Return the (X, Y) coordinate for the center point of the cell that contains the specified text.  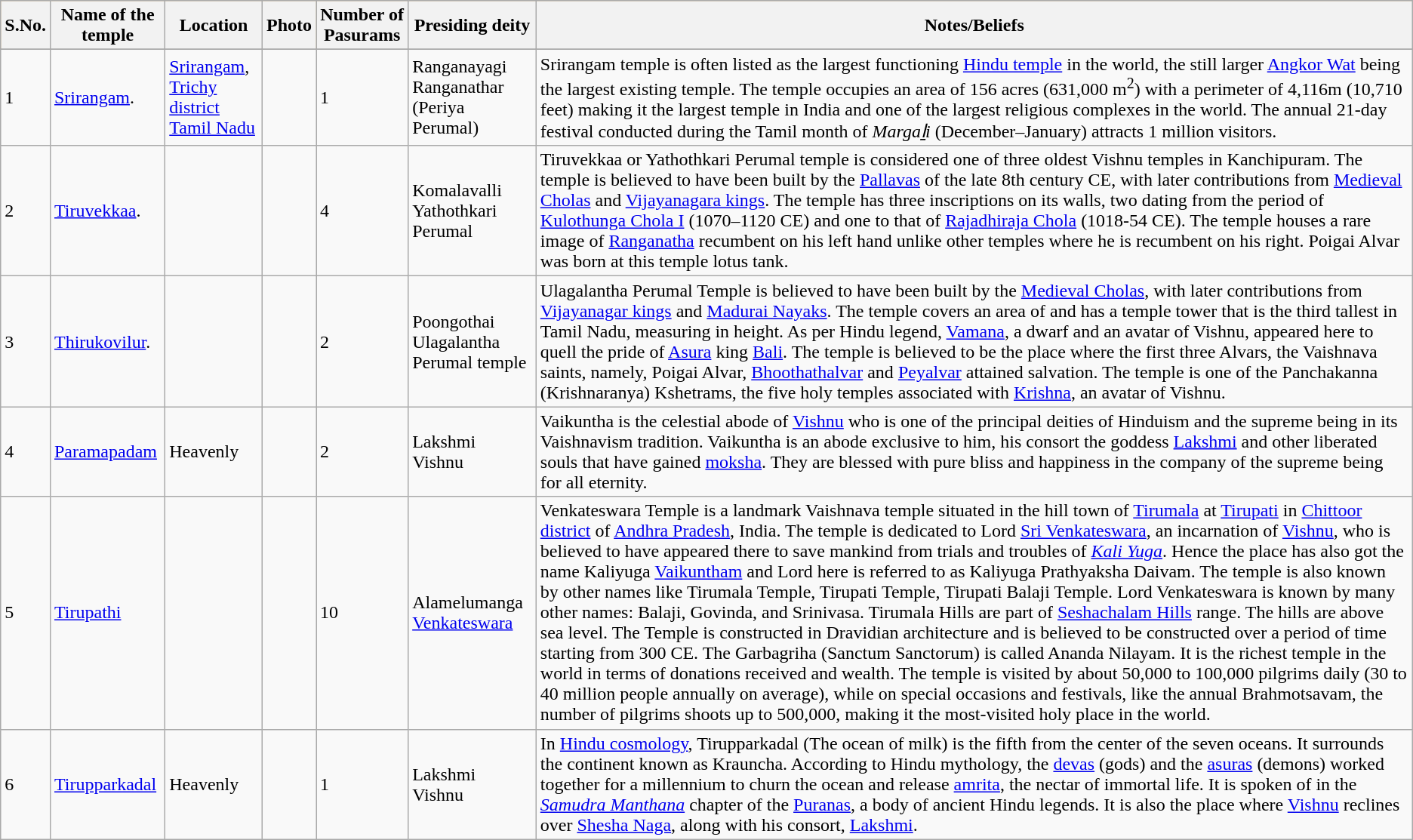
Tirupathi (107, 613)
3 (26, 341)
Ranganayagi Ranganathar (Periya Perumal) (473, 98)
6 (26, 784)
Srirangam. (107, 98)
KomalavalliYathothkari Perumal (473, 211)
5 (26, 613)
Location (214, 26)
Number of Pasurams (362, 26)
10 (362, 613)
Notes/Beliefs (974, 26)
Photo (290, 26)
AlamelumangaVenkateswara (473, 613)
Paramapadam (107, 451)
Srirangam, Trichy districtTamil Nadu (214, 98)
Presiding deity (473, 26)
Thirukovilur. (107, 341)
S.No. (26, 26)
Poongothai Ulagalantha Perumal temple (473, 341)
Tirupparkadal (107, 784)
Name of the temple (107, 26)
Tiruvekkaa. (107, 211)
